Scan for the cell matching the given text and deliver its [x, y] coordinate at center. 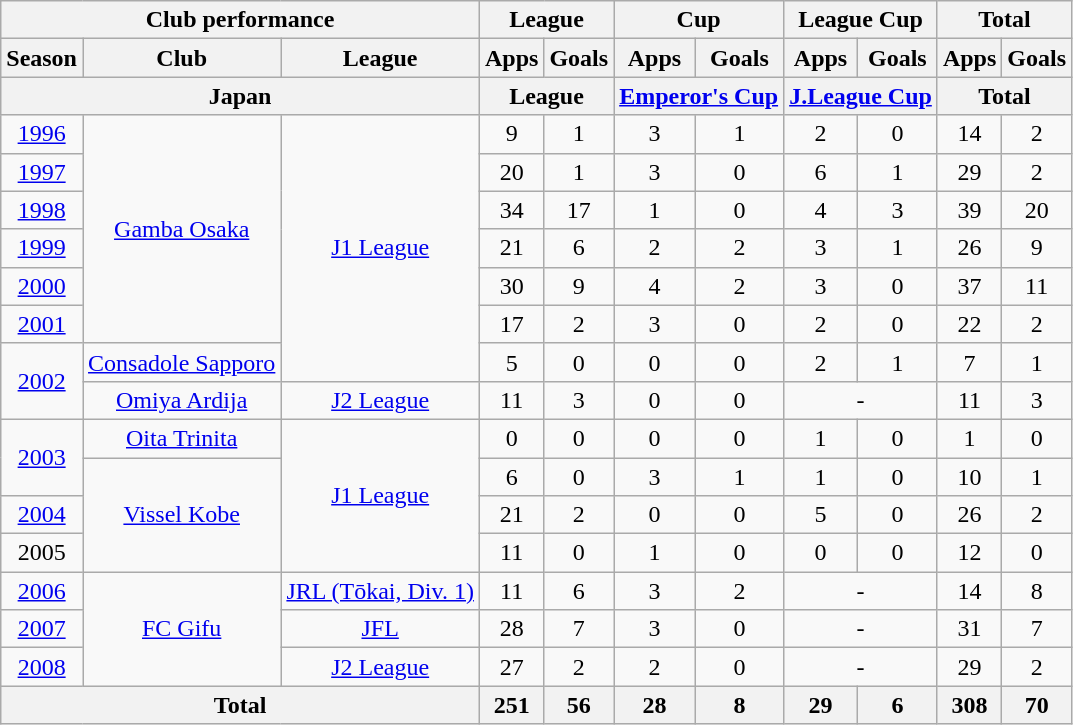
Omiya Ardija [181, 400]
27 [511, 667]
56 [579, 705]
Gamba Osaka [181, 229]
Cup [699, 20]
1998 [42, 210]
2001 [42, 324]
2005 [42, 553]
2008 [42, 667]
1996 [42, 134]
Oita Trinita [181, 438]
37 [969, 286]
12 [969, 553]
30 [511, 286]
2006 [42, 591]
Vissel Kobe [181, 515]
31 [969, 629]
10 [969, 477]
251 [511, 705]
Season [42, 58]
JRL (Tōkai, Div. 1) [380, 591]
2007 [42, 629]
Japan [240, 96]
308 [969, 705]
70 [1037, 705]
JFL [380, 629]
1997 [42, 172]
39 [969, 210]
Consadole Sapporo [181, 362]
J.League Cup [861, 96]
2003 [42, 457]
2004 [42, 515]
Club performance [240, 20]
League Cup [861, 20]
Emperor's Cup [699, 96]
34 [511, 210]
FC Gifu [181, 629]
2002 [42, 381]
1999 [42, 248]
22 [969, 324]
Club [181, 58]
2000 [42, 286]
